Return the [X, Y] coordinate for the center point of the cell that contains the specified text.  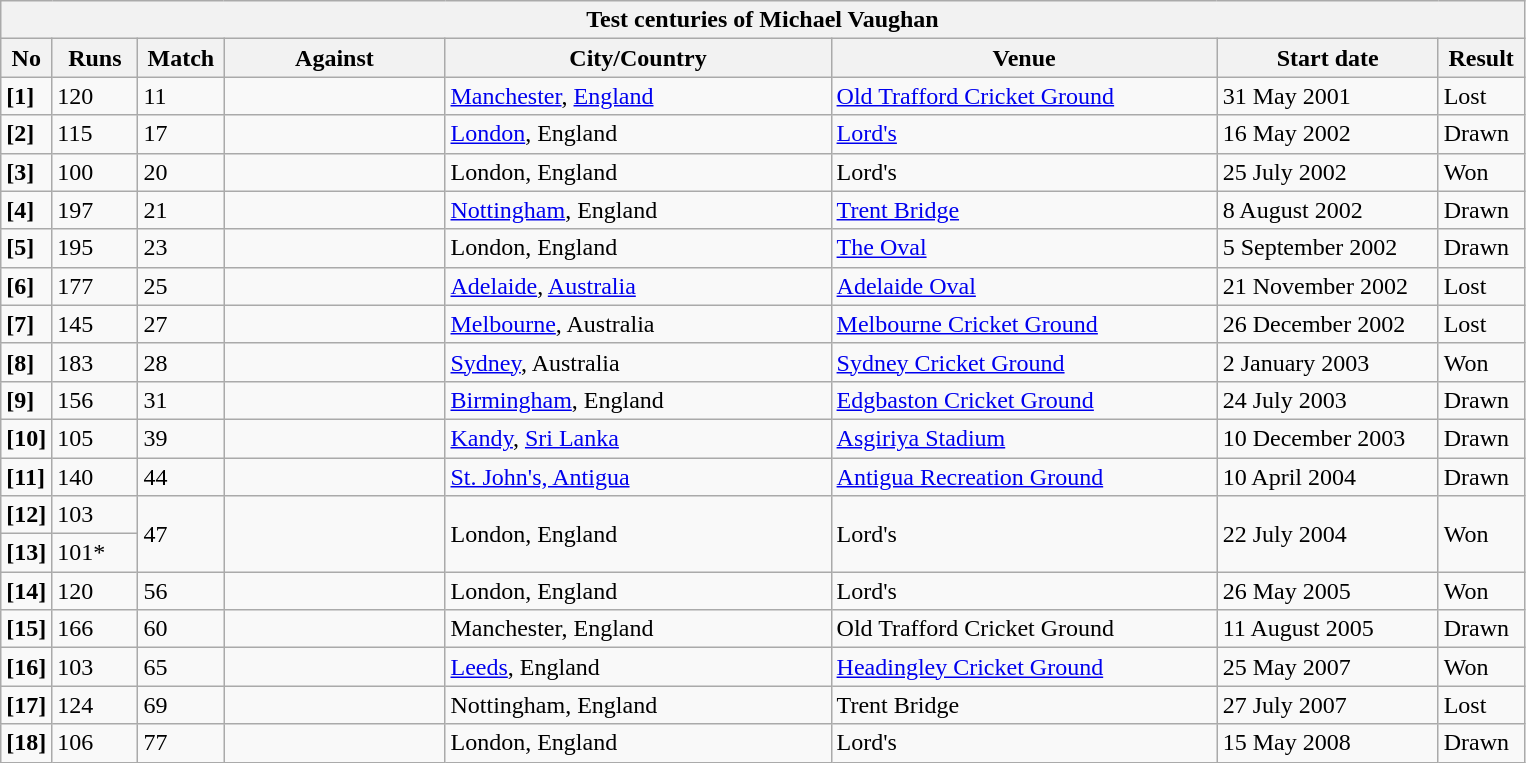
124 [95, 705]
Kandy, Sri Lanka [638, 438]
17 [181, 134]
[12] [26, 515]
Edgbaston Cricket Ground [1024, 400]
25 July 2002 [1328, 172]
[16] [26, 667]
[14] [26, 591]
25 May 2007 [1328, 667]
Start date [1328, 58]
26 May 2005 [1328, 591]
No [26, 58]
[1] [26, 96]
166 [95, 629]
44 [181, 477]
31 [181, 400]
Adelaide Oval [1024, 286]
25 [181, 286]
26 December 2002 [1328, 324]
183 [95, 362]
106 [95, 743]
21 [181, 210]
156 [95, 400]
Adelaide, Australia [638, 286]
195 [95, 248]
[4] [26, 210]
[18] [26, 743]
[9] [26, 400]
[2] [26, 134]
10 December 2003 [1328, 438]
Test centuries of Michael Vaughan [762, 20]
Result [1481, 58]
56 [181, 591]
The Oval [1024, 248]
[17] [26, 705]
Against [334, 58]
[13] [26, 553]
39 [181, 438]
11 [181, 96]
16 May 2002 [1328, 134]
15 May 2008 [1328, 743]
22 July 2004 [1328, 534]
60 [181, 629]
Melbourne Cricket Ground [1024, 324]
24 July 2003 [1328, 400]
100 [95, 172]
Sydney, Australia [638, 362]
Venue [1024, 58]
77 [181, 743]
65 [181, 667]
8 August 2002 [1328, 210]
20 [181, 172]
69 [181, 705]
[7] [26, 324]
[10] [26, 438]
140 [95, 477]
23 [181, 248]
Leeds, England [638, 667]
47 [181, 534]
28 [181, 362]
[5] [26, 248]
Runs [95, 58]
115 [95, 134]
Melbourne, Australia [638, 324]
Asgiriya Stadium [1024, 438]
197 [95, 210]
Birmingham, England [638, 400]
City/Country [638, 58]
177 [95, 286]
31 May 2001 [1328, 96]
St. John's, Antigua [638, 477]
Match [181, 58]
Sydney Cricket Ground [1024, 362]
21 November 2002 [1328, 286]
10 April 2004 [1328, 477]
145 [95, 324]
[3] [26, 172]
27 July 2007 [1328, 705]
Antigua Recreation Ground [1024, 477]
5 September 2002 [1328, 248]
[8] [26, 362]
[11] [26, 477]
Headingley Cricket Ground [1024, 667]
2 January 2003 [1328, 362]
11 August 2005 [1328, 629]
101* [95, 553]
27 [181, 324]
[15] [26, 629]
[6] [26, 286]
105 [95, 438]
